Determine the (X, Y) coordinate at the center of the cell enclosing the given text.  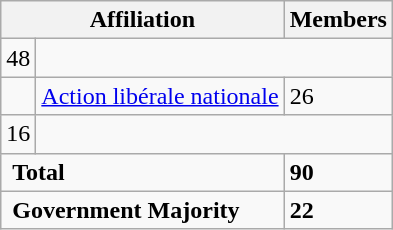
90 (338, 172)
Total (142, 172)
22 (338, 210)
Government Majority (142, 210)
Affiliation (142, 20)
26 (338, 96)
Action libérale nationale (160, 96)
48 (18, 58)
16 (18, 134)
Members (338, 20)
